Return the [x, y] coordinate for the center point of the cell that contains the specified text.  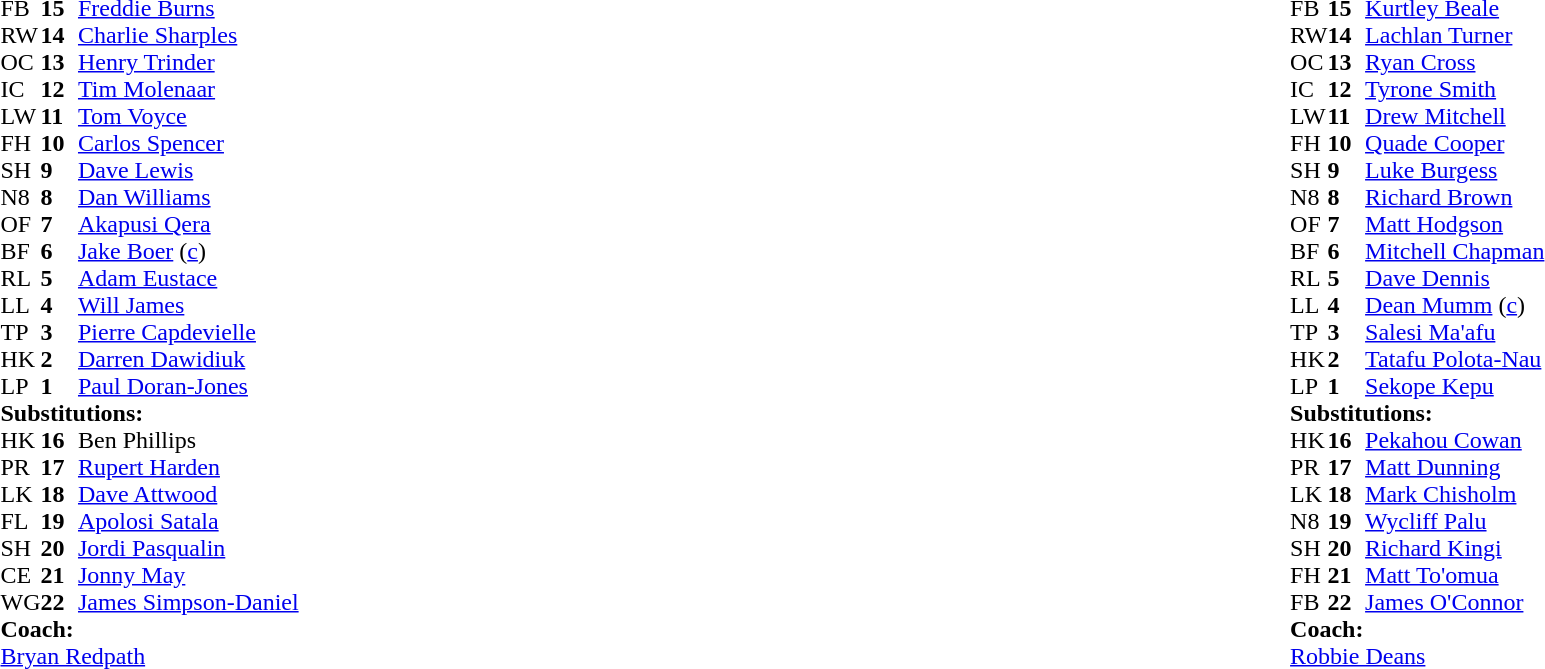
Charlie Sharples [188, 36]
Adam Eustace [188, 278]
WG [20, 602]
Richard Kingi [1454, 548]
CE [20, 576]
Pierre Capdevielle [188, 332]
Darren Dawidiuk [188, 360]
Wycliff Palu [1454, 522]
Akapusi Qera [188, 224]
James Simpson-Daniel [188, 602]
Dave Attwood [188, 494]
Tim Molenaar [188, 90]
Richard Brown [1454, 198]
Jordi Pasqualin [188, 548]
Lachlan Turner [1454, 36]
FL [20, 522]
Will James [188, 306]
Matt Hodgson [1454, 224]
Apolosi Satala [188, 522]
Luke Burgess [1454, 170]
Jake Boer (c) [188, 252]
Tatafu Polota-Nau [1454, 360]
Rupert Harden [188, 468]
Ben Phillips [188, 440]
Ryan Cross [1454, 62]
Tom Voyce [188, 116]
Matt Dunning [1454, 468]
Tyrone Smith [1454, 90]
Pekahou Cowan [1454, 440]
Quade Cooper [1454, 144]
Paul Doran-Jones [188, 386]
Henry Trinder [188, 62]
Carlos Spencer [188, 144]
FB [1309, 602]
Mark Chisholm [1454, 494]
Dean Mumm (c) [1454, 306]
Bryan Redpath [149, 656]
Sekope Kepu [1454, 386]
James O'Connor [1454, 602]
Mitchell Chapman [1454, 252]
Jonny May [188, 576]
Matt To'omua [1454, 576]
Robbie Deans [1417, 656]
Dave Lewis [188, 170]
Dave Dennis [1454, 278]
Salesi Ma'afu [1454, 332]
Dan Williams [188, 198]
Drew Mitchell [1454, 116]
